For the text-containing cell, return its midpoint in (X, Y) coordinate format. 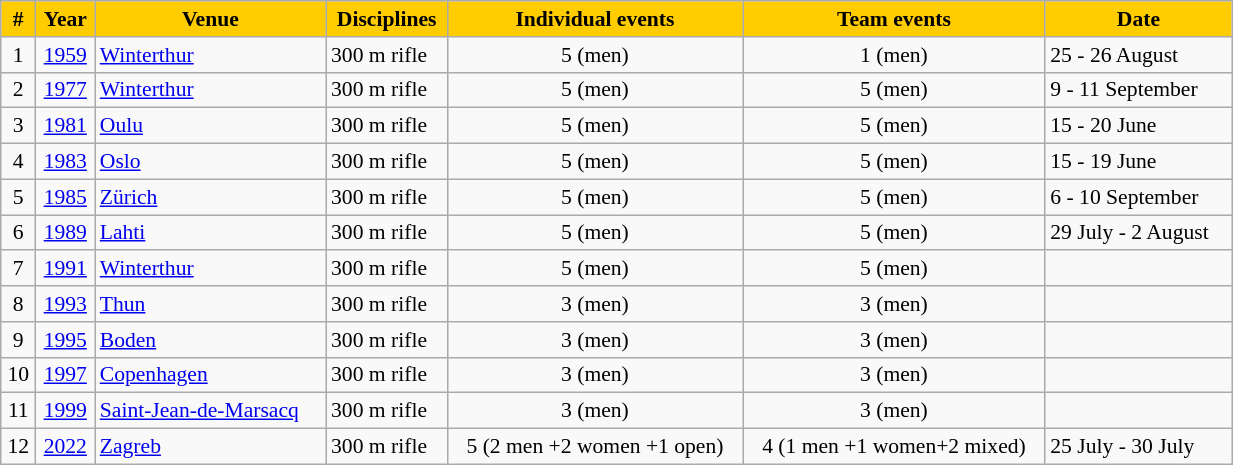
1 (men) (894, 55)
3 (18, 126)
# (18, 19)
1985 (66, 197)
1977 (66, 90)
Zagreb (210, 447)
12 (18, 447)
1 (18, 55)
7 (18, 269)
Zürich (210, 197)
4 (18, 162)
29 July - 2 August (1138, 233)
Team events (894, 19)
Lahti (210, 233)
2 (18, 90)
25 - 26 August (1138, 55)
Individual events (594, 19)
Copenhagen (210, 375)
Date (1138, 19)
1991 (66, 269)
1999 (66, 411)
5 (18, 197)
4 (1 men +1 women+2 mixed) (894, 447)
Oulu (210, 126)
Year (66, 19)
Disciplines (386, 19)
11 (18, 411)
9 (18, 340)
Boden (210, 340)
1995 (66, 340)
25 July - 30 July (1138, 447)
2022 (66, 447)
1989 (66, 233)
5 (2 men +2 women +1 open) (594, 447)
15 - 19 June (1138, 162)
Oslo (210, 162)
Venue (210, 19)
1993 (66, 304)
6 (18, 233)
1959 (66, 55)
Thun (210, 304)
1997 (66, 375)
10 (18, 375)
Saint-Jean-de-Marsacq (210, 411)
15 - 20 June (1138, 126)
8 (18, 304)
1983 (66, 162)
6 - 10 September (1138, 197)
1981 (66, 126)
9 - 11 September (1138, 90)
